Return [X, Y] of the center of cell containing provided text 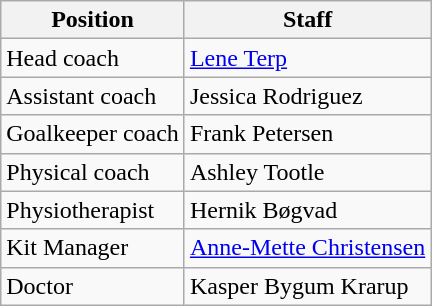
Lene Terp [307, 58]
Hernik Bøgvad [307, 210]
Frank Petersen [307, 134]
Position [93, 20]
Anne-Mette Christensen [307, 248]
Ashley Tootle [307, 172]
Physiotherapist [93, 210]
Head coach [93, 58]
Kit Manager [93, 248]
Goalkeeper coach [93, 134]
Staff [307, 20]
Kasper Bygum Krarup [307, 286]
Jessica Rodriguez [307, 96]
Physical coach [93, 172]
Doctor [93, 286]
Assistant coach [93, 96]
